Search for the cell housing the specified text and yield its [X, Y] center coordinate. 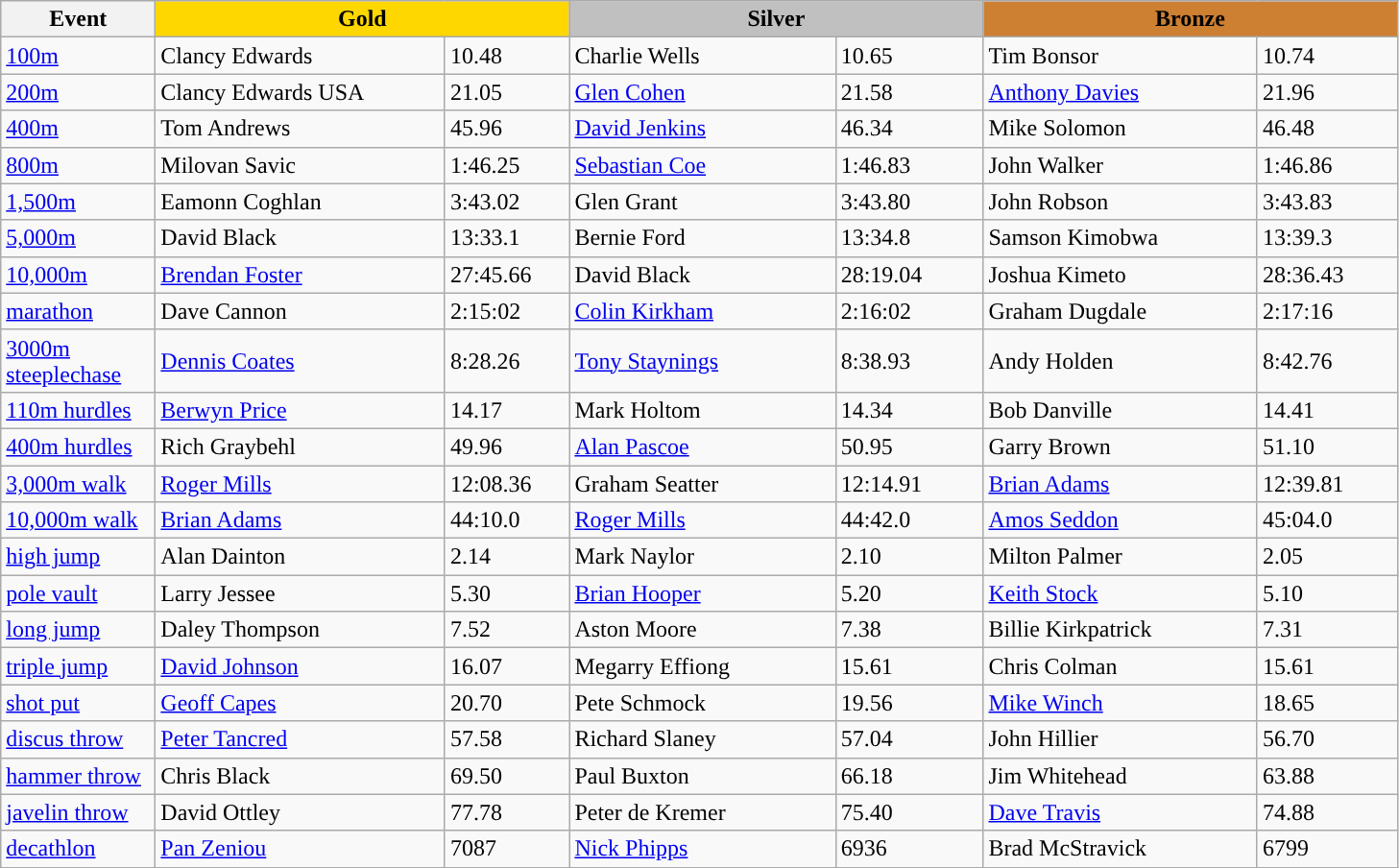
2:16:02 [909, 311]
Mark Holtom [703, 410]
1:46.83 [909, 165]
Alan Pascoe [703, 446]
Garry Brown [1120, 446]
8:28.26 [507, 361]
pole vault [79, 593]
David Johnson [301, 666]
56.70 [1327, 739]
Larry Jessee [301, 593]
28:36.43 [1327, 275]
Dave Cannon [301, 311]
21.96 [1327, 92]
Chris Black [301, 776]
Keith Stock [1120, 593]
45.96 [507, 129]
Milton Palmer [1120, 557]
Aston Moore [703, 630]
Mike Winch [1120, 703]
200m [79, 92]
Joshua Kimeto [1120, 275]
Daley Thompson [301, 630]
44:42.0 [909, 520]
21.58 [909, 92]
Mike Solomon [1120, 129]
3:43.80 [909, 202]
13:39.3 [1327, 238]
shot put [79, 703]
1,500m [79, 202]
12:08.36 [507, 483]
John Robson [1120, 202]
2:17:16 [1327, 311]
marathon [79, 311]
69.50 [507, 776]
3,000m walk [79, 483]
Peter de Kremer [703, 812]
Geoff Capes [301, 703]
57.04 [909, 739]
discus throw [79, 739]
David Jenkins [703, 129]
74.88 [1327, 812]
long jump [79, 630]
7.52 [507, 630]
Graham Seatter [703, 483]
Anthony Davies [1120, 92]
John Hillier [1120, 739]
3:43.02 [507, 202]
8:42.76 [1327, 361]
6799 [1327, 849]
12:14.91 [909, 483]
Gold [363, 19]
2:15:02 [507, 311]
8:38.93 [909, 361]
Peter Tancred [301, 739]
Eamonn Coghlan [301, 202]
Brendan Foster [301, 275]
10.48 [507, 56]
Brian Hooper [703, 593]
John Walker [1120, 165]
100m [79, 56]
2.14 [507, 557]
5.10 [1327, 593]
Bernie Ford [703, 238]
Berwyn Price [301, 410]
21.05 [507, 92]
Dave Travis [1120, 812]
63.88 [1327, 776]
Jim Whitehead [1120, 776]
Dennis Coates [301, 361]
14.41 [1327, 410]
Milovan Savic [301, 165]
Tom Andrews [301, 129]
Pan Zeniou [301, 849]
Graham Dugdale [1120, 311]
1:46.86 [1327, 165]
6936 [909, 849]
2.10 [909, 557]
50.95 [909, 446]
44:10.0 [507, 520]
46.48 [1327, 129]
10,000m walk [79, 520]
Alan Dainton [301, 557]
Brad McStravick [1120, 849]
57.58 [507, 739]
5,000m [79, 238]
18.65 [1327, 703]
13:33.1 [507, 238]
5.30 [507, 593]
800m [79, 165]
12:39.81 [1327, 483]
Silver [776, 19]
Tony Staynings [703, 361]
400m hurdles [79, 446]
decathlon [79, 849]
20.70 [507, 703]
28:19.04 [909, 275]
46.34 [909, 129]
Samson Kimobwa [1120, 238]
400m [79, 129]
Rich Graybehl [301, 446]
javelin throw [79, 812]
14.34 [909, 410]
Megarry Effiong [703, 666]
Sebastian Coe [703, 165]
Billie Kirkpatrick [1120, 630]
7087 [507, 849]
Glen Grant [703, 202]
Amos Seddon [1120, 520]
Bronze [1191, 19]
Tim Bonsor [1120, 56]
Clancy Edwards USA [301, 92]
45:04.0 [1327, 520]
Chris Colman [1120, 666]
Andy Holden [1120, 361]
66.18 [909, 776]
14.17 [507, 410]
Clancy Edwards [301, 56]
10,000m [79, 275]
1:46.25 [507, 165]
7.38 [909, 630]
Richard Slaney [703, 739]
110m hurdles [79, 410]
10.74 [1327, 56]
Pete Schmock [703, 703]
Glen Cohen [703, 92]
Bob Danville [1120, 410]
5.20 [909, 593]
51.10 [1327, 446]
7.31 [1327, 630]
3:43.83 [1327, 202]
David Ottley [301, 812]
16.07 [507, 666]
triple jump [79, 666]
hammer throw [79, 776]
3000m steeplechase [79, 361]
77.78 [507, 812]
Mark Naylor [703, 557]
Charlie Wells [703, 56]
10.65 [909, 56]
Event [79, 19]
49.96 [507, 446]
75.40 [909, 812]
13:34.8 [909, 238]
Colin Kirkham [703, 311]
2.05 [1327, 557]
19.56 [909, 703]
Nick Phipps [703, 849]
27:45.66 [507, 275]
high jump [79, 557]
Paul Buxton [703, 776]
